Scan for the cell matching the given text and deliver its (X, Y) coordinate at center. 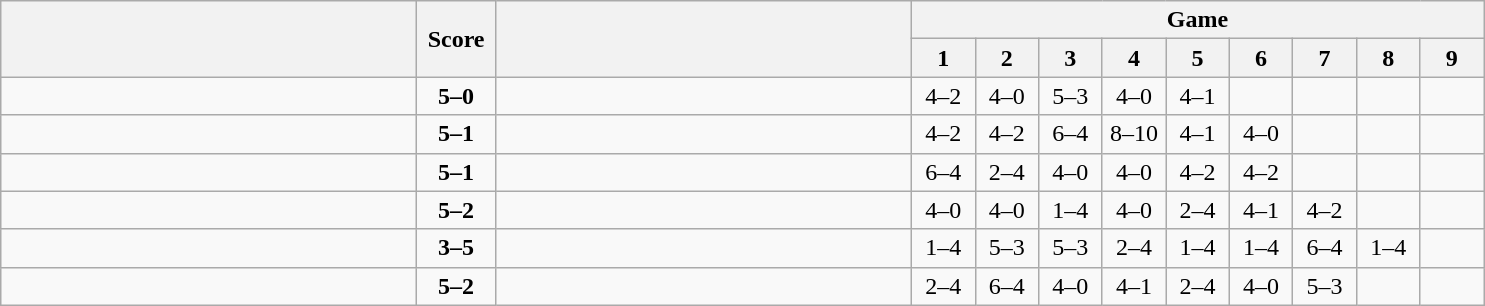
Game (1197, 20)
2 (1007, 58)
5–0 (456, 96)
4 (1134, 58)
3 (1071, 58)
9 (1452, 58)
8 (1388, 58)
Score (456, 39)
1 (943, 58)
7 (1325, 58)
3–5 (456, 248)
8–10 (1134, 134)
6 (1261, 58)
5 (1198, 58)
